Return [x, y] of the center of cell containing provided text 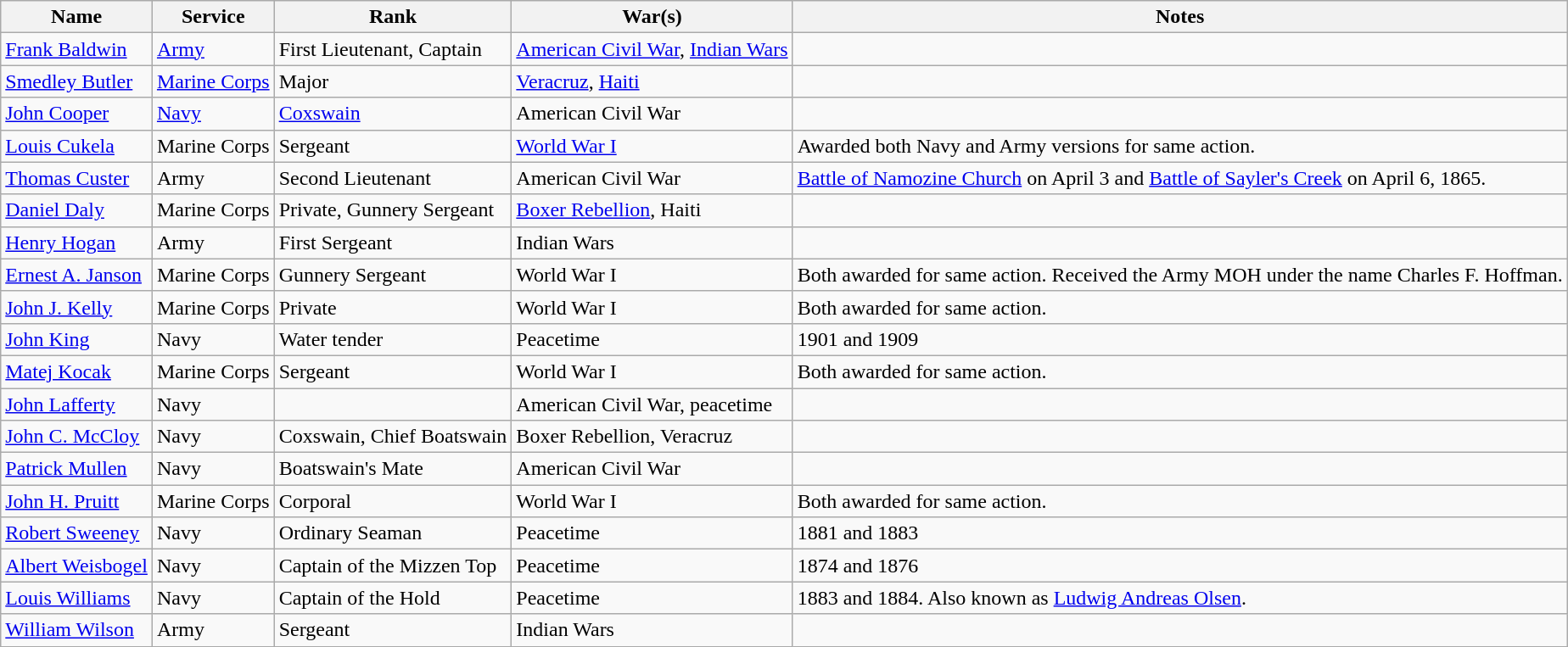
Battle of Namozine Church on April 3 and Battle of Sayler's Creek on April 6, 1865. [1179, 178]
Second Lieutenant [393, 178]
John H. Pruitt [76, 501]
Ordinary Seaman [393, 533]
Albert Weisbogel [76, 566]
Boxer Rebellion, Haiti [652, 210]
1881 and 1883 [1179, 533]
Robert Sweeney [76, 533]
Coxswain, Chief Boatswain [393, 437]
Name [76, 17]
John Lafferty [76, 404]
Ernest A. Janson [76, 275]
First Lieutenant, Captain [393, 49]
Water tender [393, 339]
John Cooper [76, 114]
Captain of the Hold [393, 598]
Patrick Mullen [76, 469]
John J. Kelly [76, 307]
1901 and 1909 [1179, 339]
Corporal [393, 501]
John King [76, 339]
Private [393, 307]
Both awarded for same action. Received the Army MOH under the name Charles F. Hoffman. [1179, 275]
Veracruz, Haiti [652, 81]
Boatswain's Mate [393, 469]
William Wilson [76, 630]
American Civil War, peacetime [652, 404]
1874 and 1876 [1179, 566]
Captain of the Mizzen Top [393, 566]
Private, Gunnery Sergeant [393, 210]
Notes [1179, 17]
Service [213, 17]
War(s) [652, 17]
Louis Cukela [76, 146]
Louis Williams [76, 598]
John C. McCloy [76, 437]
Smedley Butler [76, 81]
Boxer Rebellion, Veracruz [652, 437]
Coxswain [393, 114]
Rank [393, 17]
1883 and 1884. Also known as Ludwig Andreas Olsen. [1179, 598]
Frank Baldwin [76, 49]
Matej Kocak [76, 371]
Thomas Custer [76, 178]
First Sergeant [393, 243]
Daniel Daly [76, 210]
Major [393, 81]
Gunnery Sergeant [393, 275]
Awarded both Navy and Army versions for same action. [1179, 146]
Henry Hogan [76, 243]
American Civil War, Indian Wars [652, 49]
